Capture the cell that displays the provided text and extract its [X, Y] central coordinate. 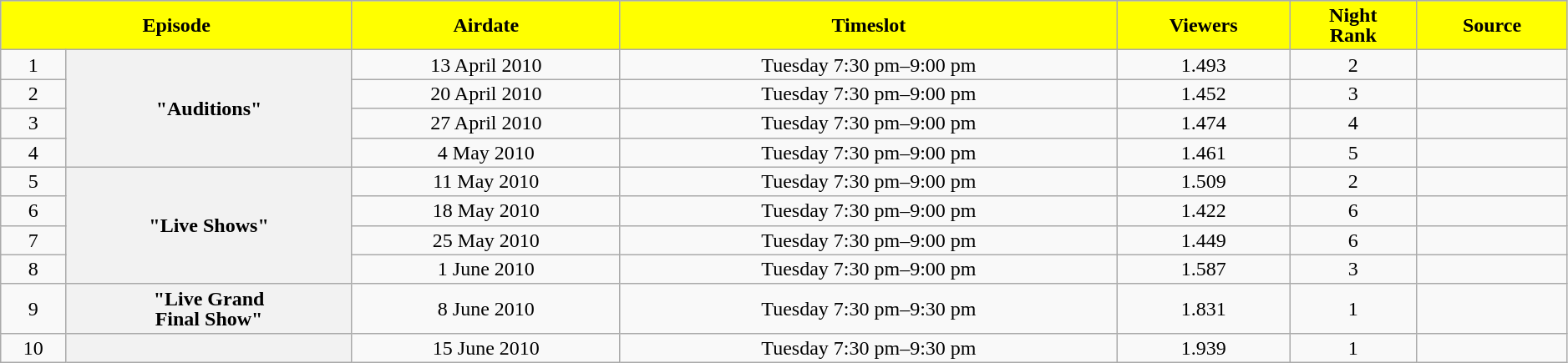
7 [33, 240]
27 April 2010 [486, 124]
Timeslot [869, 25]
4 May 2010 [486, 152]
Source [1492, 25]
1.461 [1204, 152]
18 May 2010 [486, 210]
NightRank [1353, 25]
8 June 2010 [486, 309]
1.509 [1204, 182]
1.939 [1204, 347]
15 June 2010 [486, 347]
25 May 2010 [486, 240]
1.831 [1204, 309]
8 [33, 269]
1.449 [1204, 240]
11 May 2010 [486, 182]
"Live GrandFinal Show" [209, 309]
13 April 2010 [486, 65]
10 [33, 347]
1.452 [1204, 93]
"Live Shows" [209, 225]
Viewers [1204, 25]
1.587 [1204, 269]
1 June 2010 [486, 269]
1.474 [1204, 124]
1.493 [1204, 65]
9 [33, 309]
"Auditions" [209, 108]
1.422 [1204, 210]
Airdate [486, 25]
20 April 2010 [486, 93]
Episode [177, 25]
